Search for the cell housing the specified text and yield its [X, Y] center coordinate. 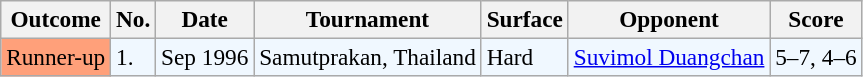
Surface [524, 19]
Date [205, 19]
Score [816, 19]
Tournament [368, 19]
5–7, 4–6 [816, 57]
Runner-up [56, 57]
Opponent [668, 19]
Samutprakan, Thailand [368, 57]
Outcome [56, 19]
Sep 1996 [205, 57]
Hard [524, 57]
No. [134, 19]
Suvimol Duangchan [668, 57]
1. [134, 57]
